Search for the cell housing the specified text and yield its (X, Y) center coordinate. 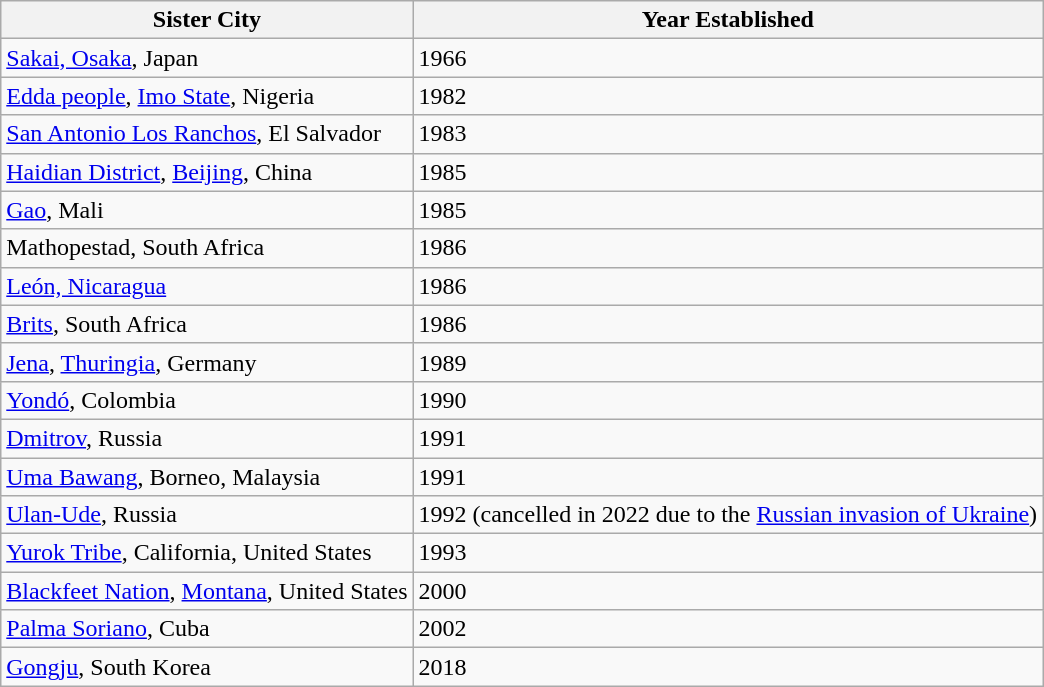
Sakai, Osaka, Japan (207, 58)
1982 (728, 96)
Uma Bawang, Borneo, Malaysia (207, 477)
2018 (728, 667)
1992 (cancelled in 2022 due to the Russian invasion of Ukraine) (728, 515)
Yurok Tribe, California, United States (207, 553)
Yondó, Colombia (207, 400)
San Antonio Los Ranchos, El Salvador (207, 134)
Dmitrov, Russia (207, 438)
Jena, Thuringia, Germany (207, 362)
2000 (728, 591)
Ulan-Ude, Russia (207, 515)
Haidian District, Beijing, China (207, 172)
Year Established (728, 20)
1989 (728, 362)
Gongju, South Korea (207, 667)
Gao, Mali (207, 210)
León, Nicaragua (207, 286)
1966 (728, 58)
2002 (728, 629)
1983 (728, 134)
1993 (728, 553)
Edda people, Imo State, Nigeria (207, 96)
1990 (728, 400)
Palma Soriano, Cuba (207, 629)
Brits, South Africa (207, 324)
Sister City (207, 20)
Blackfeet Nation, Montana, United States (207, 591)
Mathopestad, South Africa (207, 248)
